Pinpoint the cell where the given text exists, returning its [X, Y] midpoint coordinate. 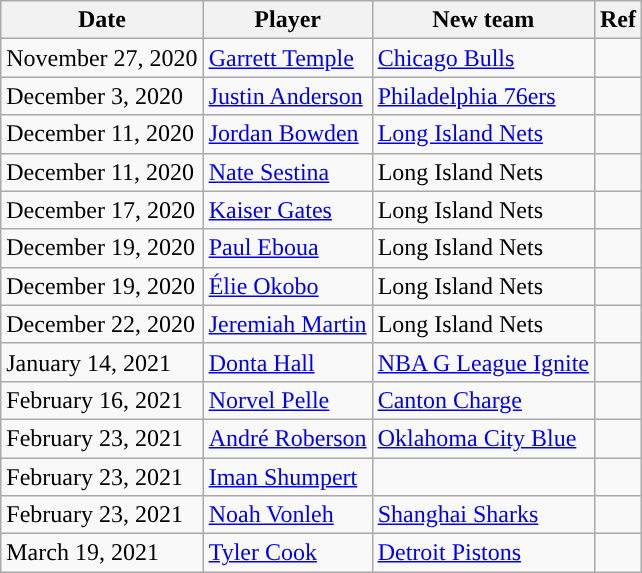
Detroit Pistons [483, 553]
December 17, 2020 [102, 210]
Norvel Pelle [288, 400]
Player [288, 20]
January 14, 2021 [102, 362]
Kaiser Gates [288, 210]
November 27, 2020 [102, 58]
André Roberson [288, 438]
Jeremiah Martin [288, 324]
February 16, 2021 [102, 400]
Paul Eboua [288, 248]
Iman Shumpert [288, 477]
December 22, 2020 [102, 324]
December 3, 2020 [102, 96]
Garrett Temple [288, 58]
Philadelphia 76ers [483, 96]
Noah Vonleh [288, 515]
Élie Okobo [288, 286]
Justin Anderson [288, 96]
Donta Hall [288, 362]
NBA G League Ignite [483, 362]
Tyler Cook [288, 553]
Shanghai Sharks [483, 515]
Jordan Bowden [288, 134]
Chicago Bulls [483, 58]
New team [483, 20]
Ref [618, 20]
Oklahoma City Blue [483, 438]
Date [102, 20]
Nate Sestina [288, 172]
Canton Charge [483, 400]
March 19, 2021 [102, 553]
